Extract the (x, y) coordinate from the center of the cell holding the provided text.  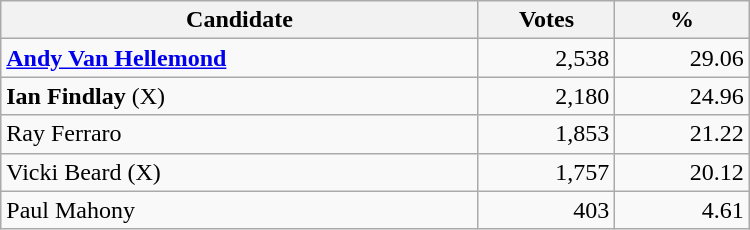
Ian Findlay (X) (240, 96)
4.61 (682, 210)
Andy Van Hellemond (240, 58)
Vicki Beard (X) (240, 172)
29.06 (682, 58)
2,538 (546, 58)
24.96 (682, 96)
% (682, 20)
2,180 (546, 96)
Candidate (240, 20)
Paul Mahony (240, 210)
Votes (546, 20)
1,757 (546, 172)
403 (546, 210)
21.22 (682, 134)
20.12 (682, 172)
Ray Ferraro (240, 134)
1,853 (546, 134)
